Identify which cell holds the provided text, then report its [x, y] central coordinate. 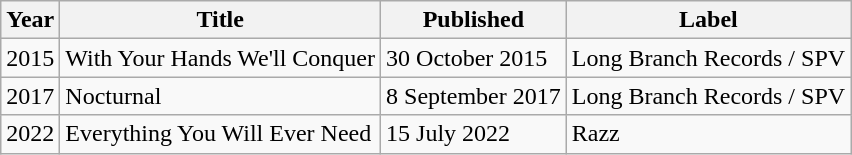
15 July 2022 [474, 134]
Razz [708, 134]
2017 [30, 96]
2015 [30, 58]
8 September 2017 [474, 96]
Title [220, 20]
Published [474, 20]
Nocturnal [220, 96]
Label [708, 20]
Everything You Will Ever Need [220, 134]
Year [30, 20]
2022 [30, 134]
30 October 2015 [474, 58]
With Your Hands We'll Conquer [220, 58]
